Return [x, y] of the center of cell containing provided text 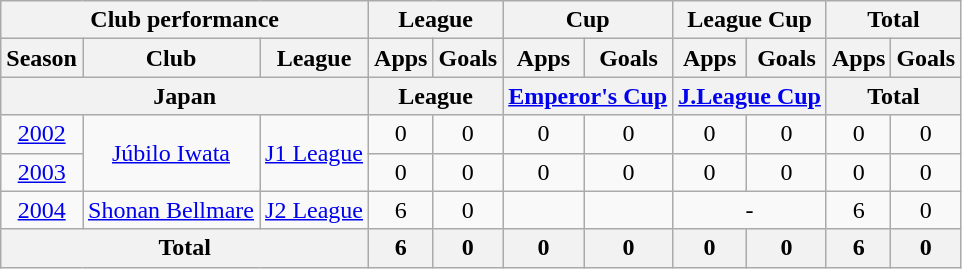
League Cup [750, 20]
J2 League [314, 210]
Club performance [185, 20]
2004 [42, 210]
Emperor's Cup [588, 96]
Cup [588, 20]
Júbilo Iwata [170, 153]
J.League Cup [750, 96]
2003 [42, 172]
Shonan Bellmare [170, 210]
Japan [185, 96]
2002 [42, 134]
- [750, 210]
J1 League [314, 153]
Club [170, 58]
Season [42, 58]
